Capture the cell that displays the provided text and extract its [x, y] central coordinate. 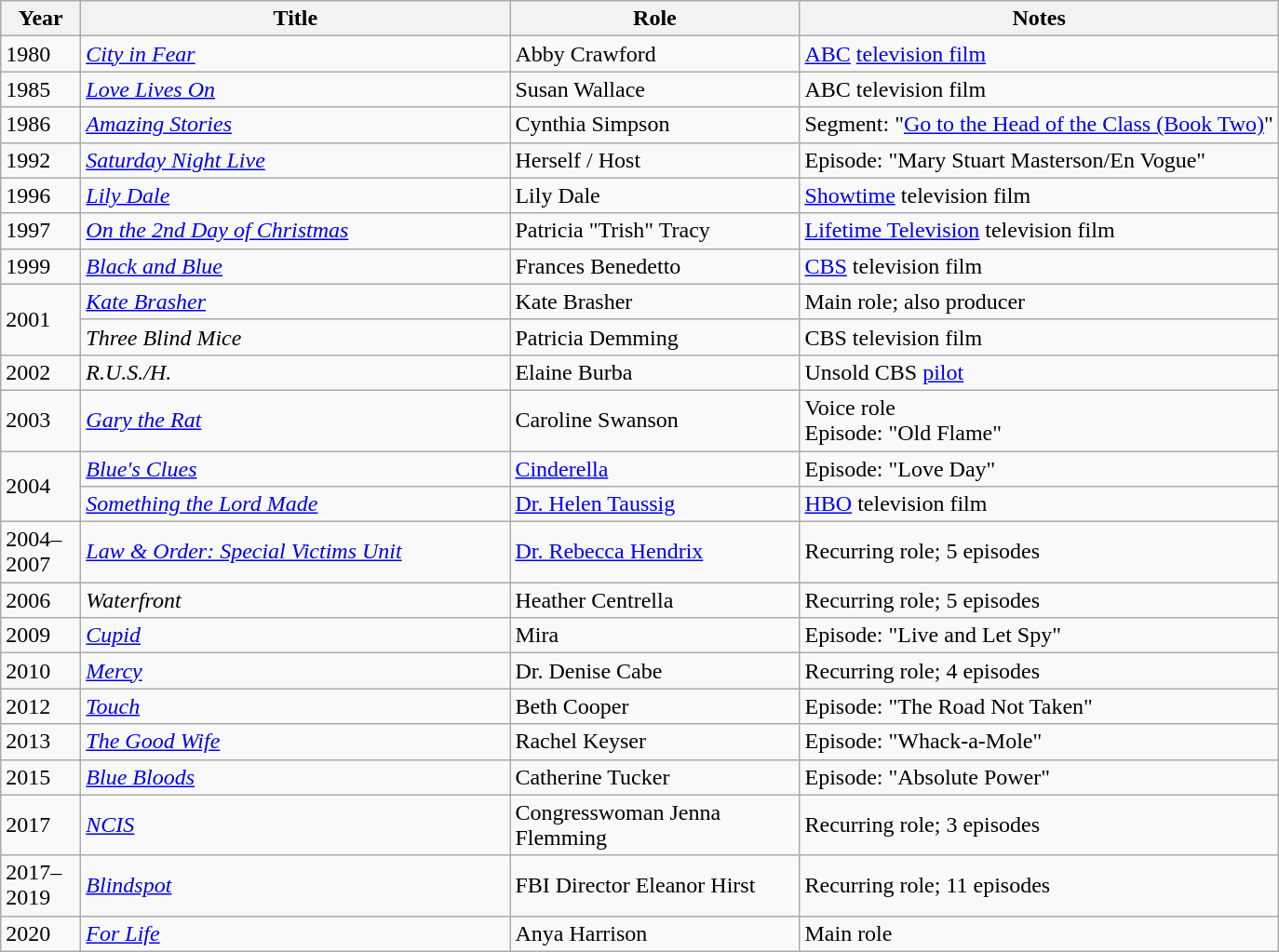
Title [296, 19]
Main role; also producer [1039, 302]
2004 [41, 486]
On the 2nd Day of Christmas [296, 231]
Lifetime Television television film [1039, 231]
Blue's Clues [296, 468]
Touch [296, 706]
Something the Lord Made [296, 504]
Episode: "Absolute Power" [1039, 777]
Caroline Swanson [655, 421]
Beth Cooper [655, 706]
2010 [41, 671]
Episode: "Live and Let Spy" [1039, 636]
1996 [41, 195]
Mira [655, 636]
The Good Wife [296, 742]
Cupid [296, 636]
1986 [41, 125]
Catherine Tucker [655, 777]
Gary the Rat [296, 421]
Cynthia Simpson [655, 125]
Waterfront [296, 600]
Episode: "Love Day" [1039, 468]
1997 [41, 231]
2009 [41, 636]
Dr. Helen Taussig [655, 504]
2002 [41, 372]
2017–2019 [41, 886]
Showtime television film [1039, 195]
Voice roleEpisode: "Old Flame" [1039, 421]
1992 [41, 160]
Blue Bloods [296, 777]
R.U.S./H. [296, 372]
Patricia "Trish" Tracy [655, 231]
Love Lives On [296, 89]
Unsold CBS pilot [1039, 372]
Recurring role; 3 episodes [1039, 825]
Law & Order: Special Victims Unit [296, 553]
Rachel Keyser [655, 742]
2003 [41, 421]
Dr. Rebecca Hendrix [655, 553]
Anya Harrison [655, 933]
2001 [41, 319]
Dr. Denise Cabe [655, 671]
Cinderella [655, 468]
Herself / Host [655, 160]
Congresswoman Jenna Flemming [655, 825]
Amazing Stories [296, 125]
City in Fear [296, 54]
2017 [41, 825]
2012 [41, 706]
Episode: "The Road Not Taken" [1039, 706]
Susan Wallace [655, 89]
Patricia Demming [655, 337]
For Life [296, 933]
Elaine Burba [655, 372]
Heather Centrella [655, 600]
Year [41, 19]
2013 [41, 742]
1999 [41, 266]
Main role [1039, 933]
NCIS [296, 825]
2006 [41, 600]
Three Blind Mice [296, 337]
Recurring role; 4 episodes [1039, 671]
2015 [41, 777]
Saturday Night Live [296, 160]
2020 [41, 933]
Blindspot [296, 886]
Episode: "Whack-a-Mole" [1039, 742]
Black and Blue [296, 266]
Frances Benedetto [655, 266]
HBO television film [1039, 504]
1980 [41, 54]
Abby Crawford [655, 54]
Mercy [296, 671]
Notes [1039, 19]
FBI Director Eleanor Hirst [655, 886]
2004–2007 [41, 553]
1985 [41, 89]
Episode: "Mary Stuart Masterson/En Vogue" [1039, 160]
Role [655, 19]
Recurring role; 11 episodes [1039, 886]
Segment: "Go to the Head of the Class (Book Two)" [1039, 125]
